Identify which cell holds the provided text, then report its (x, y) central coordinate. 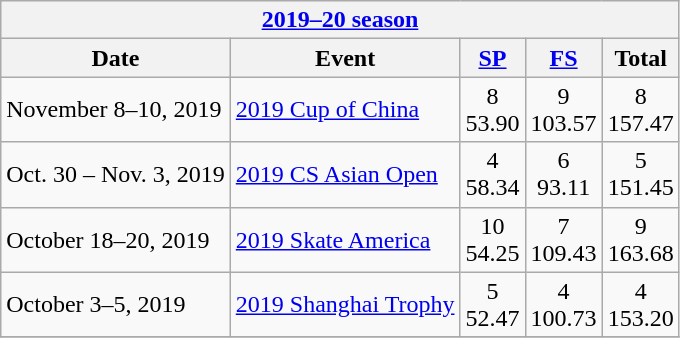
7 109.43 (564, 240)
Total (640, 58)
6 93.11 (564, 174)
9 103.57 (564, 110)
4 100.73 (564, 304)
8 157.47 (640, 110)
10 54.25 (492, 240)
5 52.47 (492, 304)
Date (116, 58)
October 3–5, 2019 (116, 304)
2019 Cup of China (345, 110)
Oct. 30 – Nov. 3, 2019 (116, 174)
8 53.90 (492, 110)
5 151.45 (640, 174)
2019 Skate America (345, 240)
2019 Shanghai Trophy (345, 304)
FS (564, 58)
4 153.20 (640, 304)
October 18–20, 2019 (116, 240)
Event (345, 58)
9 163.68 (640, 240)
4 58.34 (492, 174)
November 8–10, 2019 (116, 110)
SP (492, 58)
2019–20 season (340, 20)
2019 CS Asian Open (345, 174)
